From the cell containing the given text, extract its center point as (x, y) coordinate. 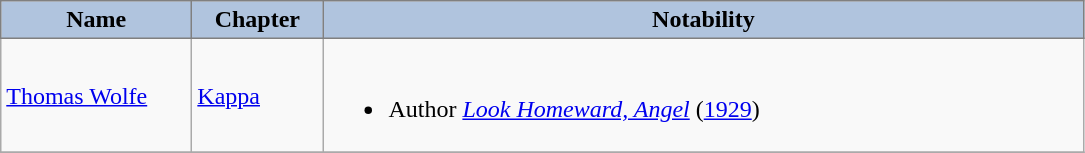
Author Look Homeward, Angel (1929) (704, 96)
Name (96, 20)
Chapter (258, 20)
Kappa (258, 96)
Thomas Wolfe (96, 96)
Notability (704, 20)
